Return (x, y) of the center of cell containing provided text 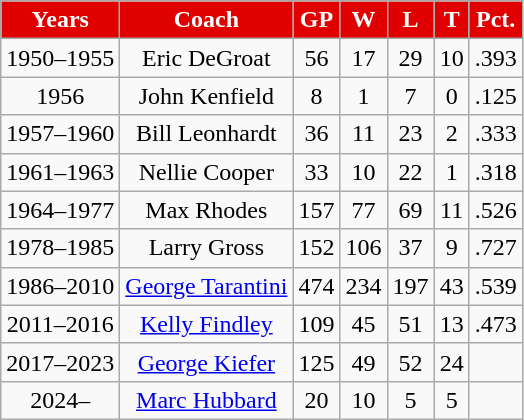
49 (364, 362)
1957–1960 (60, 134)
109 (316, 324)
.727 (496, 248)
Pct. (496, 20)
GP (316, 20)
T (452, 20)
152 (316, 248)
51 (410, 324)
1964–1977 (60, 210)
234 (364, 286)
69 (410, 210)
157 (316, 210)
23 (410, 134)
John Kenfield (206, 96)
45 (364, 324)
56 (316, 58)
9 (452, 248)
W (364, 20)
Nellie Cooper (206, 172)
George Kiefer (206, 362)
Eric DeGroat (206, 58)
Coach (206, 20)
36 (316, 134)
.473 (496, 324)
8 (316, 96)
52 (410, 362)
2 (452, 134)
1986–2010 (60, 286)
.393 (496, 58)
.318 (496, 172)
.539 (496, 286)
.333 (496, 134)
L (410, 20)
1950–1955 (60, 58)
1956 (60, 96)
33 (316, 172)
29 (410, 58)
43 (452, 286)
Marc Hubbard (206, 400)
Larry Gross (206, 248)
17 (364, 58)
.125 (496, 96)
77 (364, 210)
22 (410, 172)
1961–1963 (60, 172)
George Tarantini (206, 286)
.526 (496, 210)
20 (316, 400)
24 (452, 362)
Max Rhodes (206, 210)
106 (364, 248)
13 (452, 324)
125 (316, 362)
Bill Leonhardt (206, 134)
1978–1985 (60, 248)
Years (60, 20)
2017–2023 (60, 362)
197 (410, 286)
0 (452, 96)
7 (410, 96)
474 (316, 286)
Kelly Findley (206, 324)
2024– (60, 400)
2011–2016 (60, 324)
37 (410, 248)
